Output the [X, Y] coordinate of the center of the cell containing the given text.  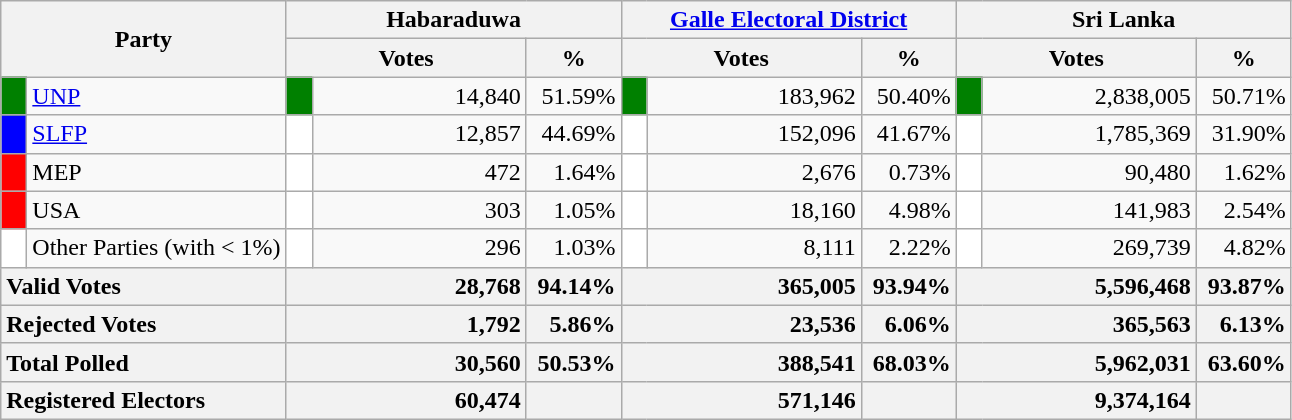
94.14% [574, 286]
5.86% [574, 324]
183,962 [754, 96]
8,111 [754, 248]
2.54% [1244, 210]
93.87% [1244, 286]
12,857 [419, 134]
Rejected Votes [144, 324]
18,160 [754, 210]
Other Parties (with < 1%) [156, 248]
152,096 [754, 134]
MEP [156, 172]
90,480 [1089, 172]
UNP [156, 96]
6.06% [908, 324]
6.13% [1244, 324]
1,785,369 [1089, 134]
303 [419, 210]
2,838,005 [1089, 96]
5,596,468 [1076, 286]
4.82% [1244, 248]
31.90% [1244, 134]
296 [419, 248]
51.59% [574, 96]
50.40% [908, 96]
0.73% [908, 172]
41.67% [908, 134]
Sri Lanka [1124, 20]
1.03% [574, 248]
44.69% [574, 134]
Habaraduwa [454, 20]
Total Polled [144, 362]
68.03% [908, 362]
Registered Electors [144, 400]
571,146 [741, 400]
14,840 [419, 96]
60,474 [406, 400]
9,374,164 [1076, 400]
USA [156, 210]
50.53% [574, 362]
472 [419, 172]
28,768 [406, 286]
Galle Electoral District [788, 20]
1.62% [1244, 172]
388,541 [741, 362]
50.71% [1244, 96]
269,739 [1089, 248]
141,983 [1089, 210]
365,005 [741, 286]
5,962,031 [1076, 362]
2.22% [908, 248]
365,563 [1076, 324]
Valid Votes [144, 286]
1,792 [406, 324]
Party [144, 39]
63.60% [1244, 362]
30,560 [406, 362]
1.64% [574, 172]
2,676 [754, 172]
4.98% [908, 210]
93.94% [908, 286]
SLFP [156, 134]
1.05% [574, 210]
23,536 [741, 324]
